Search for the cell housing the specified text and yield its [X, Y] center coordinate. 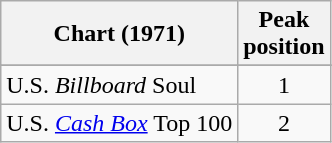
Peakposition [284, 34]
Chart (1971) [120, 34]
1 [284, 85]
2 [284, 123]
U.S. Cash Box Top 100 [120, 123]
U.S. Billboard Soul [120, 85]
